For the text-containing cell, return its midpoint in (x, y) coordinate format. 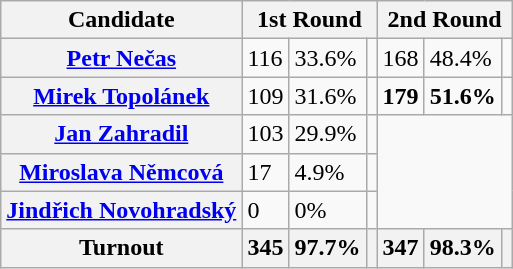
17 (266, 172)
347 (400, 248)
Jan Zahradil (122, 134)
0 (266, 210)
Petr Nečas (122, 58)
Jindřich Novohradský (122, 210)
168 (400, 58)
2nd Round (444, 20)
4.9% (328, 172)
0% (328, 210)
Miroslava Němcová (122, 172)
33.6% (328, 58)
29.9% (328, 134)
51.6% (462, 96)
109 (266, 96)
179 (400, 96)
31.6% (328, 96)
103 (266, 134)
116 (266, 58)
Turnout (122, 248)
48.4% (462, 58)
1st Round (310, 20)
Candidate (122, 20)
97.7% (328, 248)
98.3% (462, 248)
345 (266, 248)
Mirek Topolánek (122, 96)
